Identify which cell holds the provided text, then report its [x, y] central coordinate. 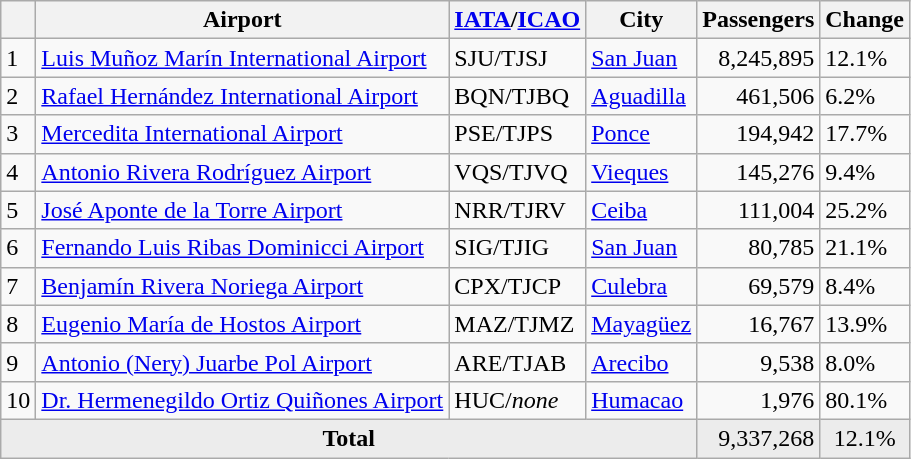
8.0% [865, 362]
5 [18, 210]
SJU/TJSJ [518, 58]
BQN/TJBQ [518, 96]
9 [18, 362]
17.7% [865, 134]
10 [18, 400]
VQS/TJVQ [518, 172]
8.4% [865, 286]
Culebra [642, 286]
Airport [242, 20]
Mercedita International Airport [242, 134]
Rafael Hernández International Airport [242, 96]
Change [865, 20]
José Aponte de la Torre Airport [242, 210]
Vieques [642, 172]
Mayagüez [642, 324]
80,785 [758, 248]
461,506 [758, 96]
Aguadilla [642, 96]
CPX/TJCP [518, 286]
Antonio (Nery) Juarbe Pol Airport [242, 362]
13.9% [865, 324]
1 [18, 58]
City [642, 20]
7 [18, 286]
MAZ/TJMZ [518, 324]
Dr. Hermenegildo Ortiz Quiñones Airport [242, 400]
NRR/TJRV [518, 210]
1,976 [758, 400]
80.1% [865, 400]
HUC/none [518, 400]
25.2% [865, 210]
Luis Muñoz Marín International Airport [242, 58]
9.4% [865, 172]
16,767 [758, 324]
9,538 [758, 362]
IATA/ICAO [518, 20]
Eugenio María de Hostos Airport [242, 324]
Humacao [642, 400]
Ponce [642, 134]
4 [18, 172]
111,004 [758, 210]
PSE/TJPS [518, 134]
SIG/TJIG [518, 248]
8,245,895 [758, 58]
Total [349, 438]
21.1% [865, 248]
Fernando Luis Ribas Dominicci Airport [242, 248]
194,942 [758, 134]
8 [18, 324]
69,579 [758, 286]
Arecibo [642, 362]
9,337,268 [758, 438]
ARE/TJAB [518, 362]
Passengers [758, 20]
Benjamín Rivera Noriega Airport [242, 286]
Antonio Rivera Rodríguez Airport [242, 172]
Ceiba [642, 210]
2 [18, 96]
6 [18, 248]
6.2% [865, 96]
145,276 [758, 172]
3 [18, 134]
